Search for the cell housing the specified text and yield its [x, y] center coordinate. 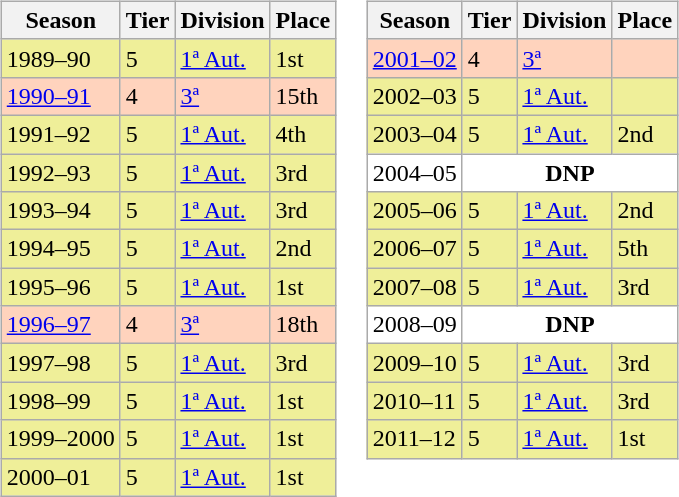
1991–92 [60, 134]
2006–07 [414, 249]
2005–06 [414, 211]
1998–99 [60, 401]
1992–93 [60, 173]
1997–98 [60, 363]
2011–12 [414, 439]
18th [303, 325]
1993–94 [60, 211]
1994–95 [60, 249]
2008–09 [414, 325]
2002–03 [414, 96]
2000–01 [60, 477]
2007–08 [414, 287]
2010–11 [414, 401]
1989–90 [60, 58]
1995–96 [60, 287]
2009–10 [414, 363]
1990–91 [60, 96]
15th [303, 96]
1996–97 [60, 325]
2004–05 [414, 173]
1999–2000 [60, 439]
4th [303, 134]
2003–04 [414, 134]
2001–02 [414, 58]
5th [645, 249]
